Search for the cell housing the specified text and yield its [x, y] center coordinate. 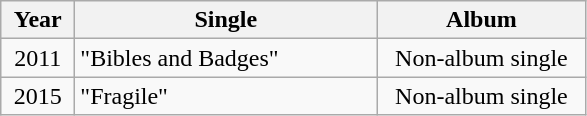
Year [38, 20]
Single [226, 20]
Album [482, 20]
"Bibles and Badges" [226, 58]
2015 [38, 96]
2011 [38, 58]
"Fragile" [226, 96]
